From the cell containing the given text, extract its center point as (X, Y) coordinate. 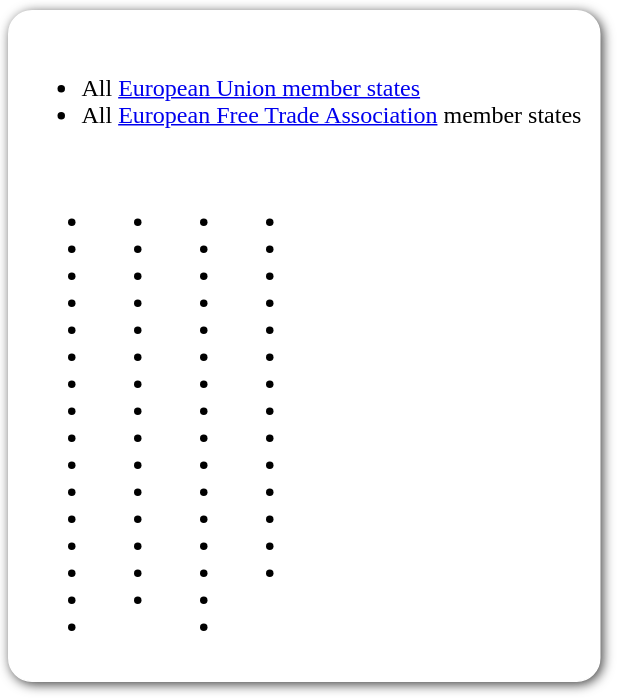
All European Union member states All European Free Trade Association member states (302, 346)
